Capture the cell that displays the provided text and extract its [X, Y] central coordinate. 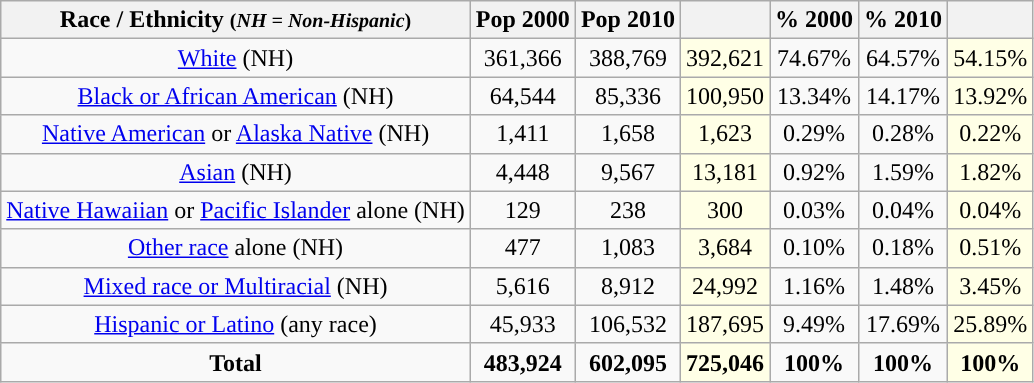
0.10% [814, 248]
1,411 [522, 134]
45,933 [522, 324]
100,950 [724, 96]
Pop 2000 [522, 20]
3.45% [990, 286]
% 2000 [814, 20]
238 [628, 210]
54.15% [990, 58]
Asian (NH) [236, 172]
1.48% [904, 286]
1,623 [724, 134]
Hispanic or Latino (any race) [236, 324]
24,992 [724, 286]
725,046 [724, 362]
9,567 [628, 172]
1.16% [814, 286]
483,924 [522, 362]
13.92% [990, 96]
392,621 [724, 58]
64,544 [522, 96]
0.92% [814, 172]
9.49% [814, 324]
1.59% [904, 172]
85,336 [628, 96]
Native American or Alaska Native (NH) [236, 134]
13,181 [724, 172]
14.17% [904, 96]
0.03% [814, 210]
300 [724, 210]
17.69% [904, 324]
Native Hawaiian or Pacific Islander alone (NH) [236, 210]
0.22% [990, 134]
3,684 [724, 248]
0.51% [990, 248]
Pop 2010 [628, 20]
74.67% [814, 58]
602,095 [628, 362]
388,769 [628, 58]
Total [236, 362]
25.89% [990, 324]
129 [522, 210]
8,912 [628, 286]
4,448 [522, 172]
Black or African American (NH) [236, 96]
Race / Ethnicity (NH = Non-Hispanic) [236, 20]
0.18% [904, 248]
5,616 [522, 286]
477 [522, 248]
13.34% [814, 96]
106,532 [628, 324]
361,366 [522, 58]
1,083 [628, 248]
% 2010 [904, 20]
1.82% [990, 172]
1,658 [628, 134]
Other race alone (NH) [236, 248]
64.57% [904, 58]
Mixed race or Multiracial (NH) [236, 286]
0.29% [814, 134]
187,695 [724, 324]
White (NH) [236, 58]
0.28% [904, 134]
